Output the (X, Y) coordinate of the center of the cell containing the given text.  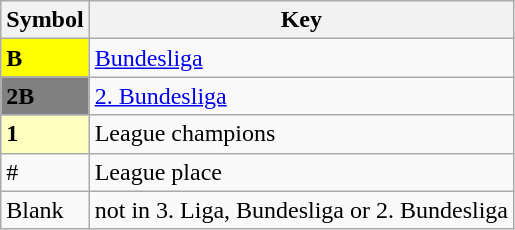
# (45, 172)
B (45, 58)
2B (45, 96)
not in 3. Liga, Bundesliga or 2. Bundesliga (301, 210)
League champions (301, 134)
Blank (45, 210)
Bundesliga (301, 58)
Key (301, 20)
1 (45, 134)
League place (301, 172)
Symbol (45, 20)
2. Bundesliga (301, 96)
